Locate the cell with the specified text and output its (X, Y) center coordinate. 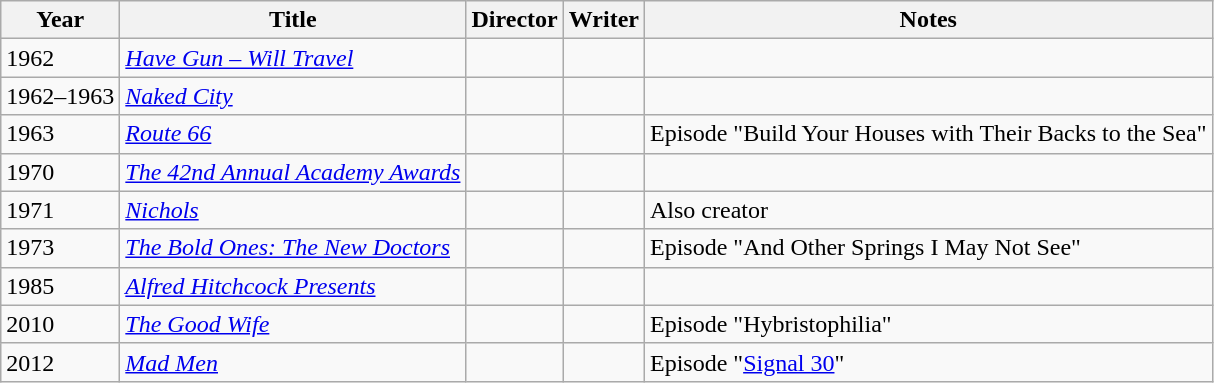
1962 (60, 58)
Year (60, 20)
1962–1963 (60, 96)
Also creator (928, 210)
Writer (604, 20)
Nichols (293, 210)
Episode "Hybristophilia" (928, 324)
Episode "Build Your Houses with Their Backs to the Sea" (928, 134)
2012 (60, 362)
1970 (60, 172)
Mad Men (293, 362)
1985 (60, 286)
Route 66 (293, 134)
The Bold Ones: The New Doctors (293, 248)
The 42nd Annual Academy Awards (293, 172)
Title (293, 20)
The Good Wife (293, 324)
Have Gun – Will Travel (293, 58)
Episode "And Other Springs I May Not See" (928, 248)
Director (514, 20)
Episode "Signal 30" (928, 362)
2010 (60, 324)
Naked City (293, 96)
1963 (60, 134)
Notes (928, 20)
Alfred Hitchcock Presents (293, 286)
1971 (60, 210)
1973 (60, 248)
